From the cell containing the given text, extract its center point as [x, y] coordinate. 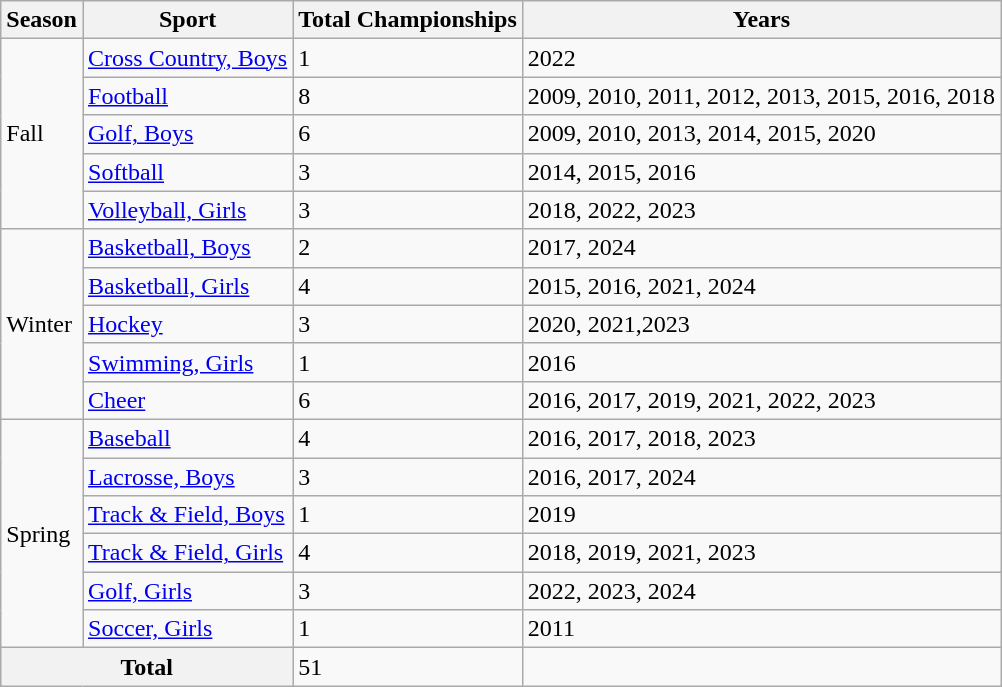
2 [408, 248]
Hockey [187, 324]
Sport [187, 20]
2018, 2019, 2021, 2023 [761, 553]
Track & Field, Girls [187, 553]
Years [761, 20]
Basketball, Boys [187, 248]
2017, 2024 [761, 248]
Total [147, 667]
Total Championships [408, 20]
Swimming, Girls [187, 362]
Basketball, Girls [187, 286]
Golf, Girls [187, 591]
2019 [761, 515]
Lacrosse, Boys [187, 477]
Baseball [187, 438]
2022 [761, 58]
2016, 2017, 2019, 2021, 2022, 2023 [761, 400]
2022, 2023, 2024 [761, 591]
Fall [42, 134]
8 [408, 96]
2009, 2010, 2013, 2014, 2015, 2020 [761, 134]
Cross Country, Boys [187, 58]
51 [408, 667]
2009, 2010, 2011, 2012, 2013, 2015, 2016, 2018 [761, 96]
Season [42, 20]
2016, 2017, 2018, 2023 [761, 438]
2015, 2016, 2021, 2024 [761, 286]
Golf, Boys [187, 134]
Cheer [187, 400]
2011 [761, 629]
Volleyball, Girls [187, 210]
2016 [761, 362]
2016, 2017, 2024 [761, 477]
Football [187, 96]
2014, 2015, 2016 [761, 172]
2020, 2021,2023 [761, 324]
2018, 2022, 2023 [761, 210]
Softball [187, 172]
Track & Field, Boys [187, 515]
Spring [42, 533]
Soccer, Girls [187, 629]
Winter [42, 324]
